Capture the cell that displays the provided text and extract its [x, y] central coordinate. 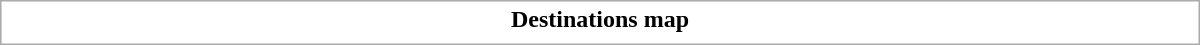
Destinations map [600, 19]
